Return the [X, Y] coordinate for the center point of the cell that contains the specified text.  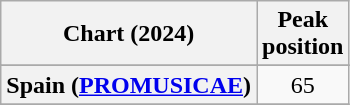
Spain (PROMUSICAE) [129, 85]
Peakposition [303, 34]
Chart (2024) [129, 34]
65 [303, 85]
